For the text-containing cell, return its midpoint in [x, y] coordinate format. 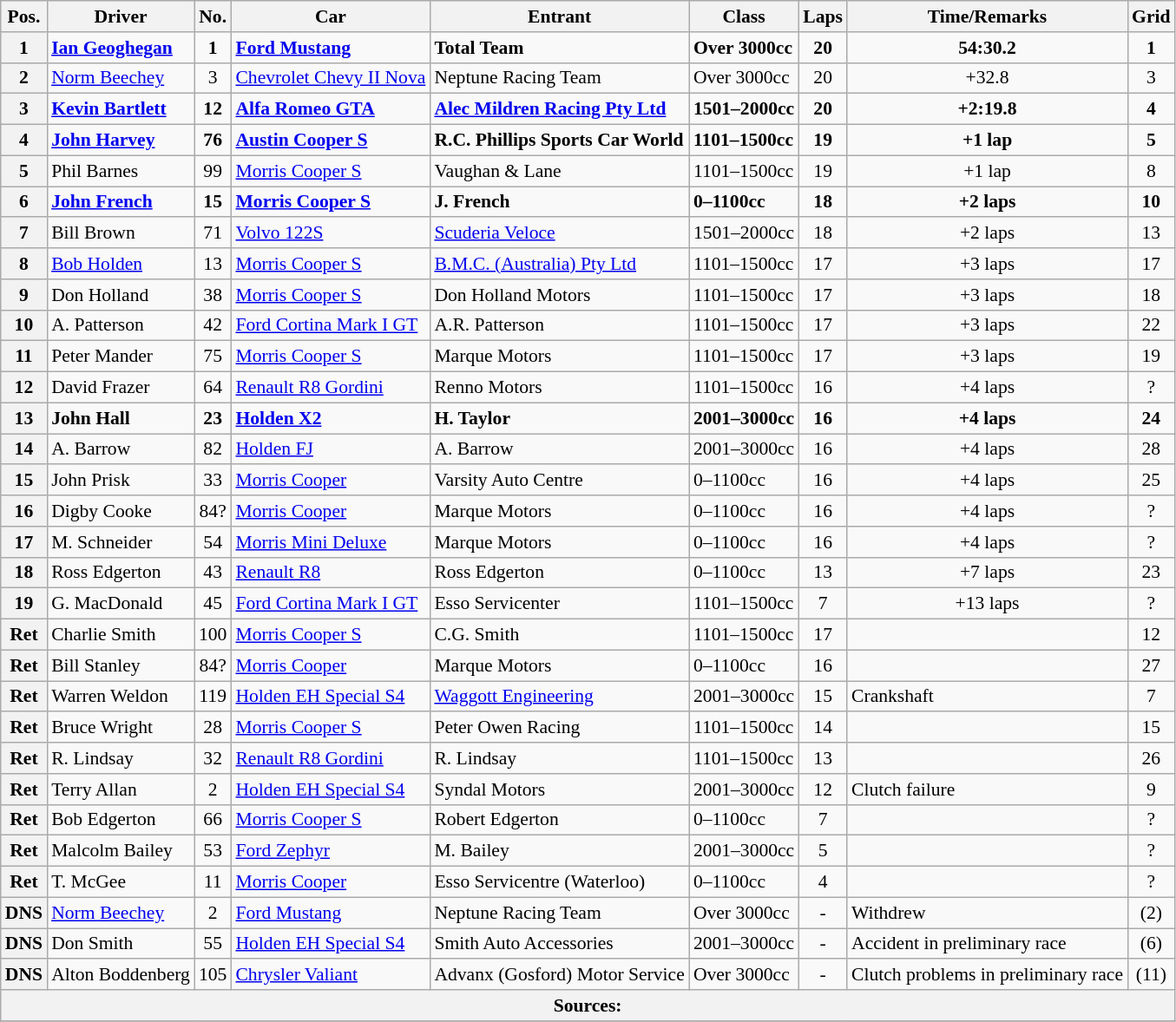
Alec Mildren Racing Pty Ltd [559, 109]
54 [214, 542]
Laps [823, 16]
Robert Edgerton [559, 820]
Digby Cooke [121, 511]
Volvo 122S [330, 233]
John French [121, 202]
27 [1151, 665]
Syndal Motors [559, 789]
G. MacDonald [121, 604]
Accident in preliminary race [988, 944]
Morris Mini Deluxe [330, 542]
Terry Allan [121, 789]
B.M.C. (Australia) Pty Ltd [559, 264]
Scuderia Veloce [559, 233]
Bill Stanley [121, 665]
Vaughan & Lane [559, 171]
+13 laps [988, 604]
Bruce Wright [121, 728]
T. McGee [121, 882]
Alfa Romeo GTA [330, 109]
Austin Cooper S [330, 141]
No. [214, 16]
Sources: [588, 1006]
64 [214, 388]
A. Patterson [121, 325]
Clutch problems in preliminary race [988, 975]
Esso Servicentre (Waterloo) [559, 882]
Crankshaft [988, 697]
Don Smith [121, 944]
(11) [1151, 975]
38 [214, 295]
A.R. Patterson [559, 325]
M. Schneider [121, 542]
100 [214, 635]
C.G. Smith [559, 635]
Driver [121, 16]
26 [1151, 758]
H. Taylor [559, 418]
33 [214, 481]
+7 laps [988, 573]
Warren Weldon [121, 697]
Holden X2 [330, 418]
Chrysler Valiant [330, 975]
John Harvey [121, 141]
Renault R8 [330, 573]
25 [1151, 481]
105 [214, 975]
55 [214, 944]
Car [330, 16]
42 [214, 325]
66 [214, 820]
Ford Zephyr [330, 851]
R.C. Phillips Sports Car World [559, 141]
Time/Remarks [988, 16]
+32.8 [988, 78]
Bob Holden [121, 264]
John Hall [121, 418]
71 [214, 233]
Renno Motors [559, 388]
M. Bailey [559, 851]
Peter Owen Racing [559, 728]
Holden FJ [330, 449]
24 [1151, 418]
Esso Servicenter [559, 604]
119 [214, 697]
Clutch failure [988, 789]
+2:19.8 [988, 109]
Waggott Engineering [559, 697]
Chevrolet Chevy II Nova [330, 78]
76 [214, 141]
J. French [559, 202]
Kevin Bartlett [121, 109]
Charlie Smith [121, 635]
45 [214, 604]
Peter Mander [121, 357]
Ian Geoghegan [121, 48]
Total Team [559, 48]
Withdrew [988, 913]
32 [214, 758]
Entrant [559, 16]
Grid [1151, 16]
Class [744, 16]
(2) [1151, 913]
53 [214, 851]
Pos. [24, 16]
Varsity Auto Centre [559, 481]
6 [24, 202]
99 [214, 171]
54:30.2 [988, 48]
Bob Edgerton [121, 820]
Don Holland Motors [559, 295]
43 [214, 573]
Bill Brown [121, 233]
22 [1151, 325]
75 [214, 357]
Phil Barnes [121, 171]
Malcolm Bailey [121, 851]
Advanx (Gosford) Motor Service [559, 975]
David Frazer [121, 388]
Alton Boddenberg [121, 975]
Don Holland [121, 295]
John Prisk [121, 481]
82 [214, 449]
Smith Auto Accessories [559, 944]
(6) [1151, 944]
